Locate the cell with the specified text and output its [X, Y] center coordinate. 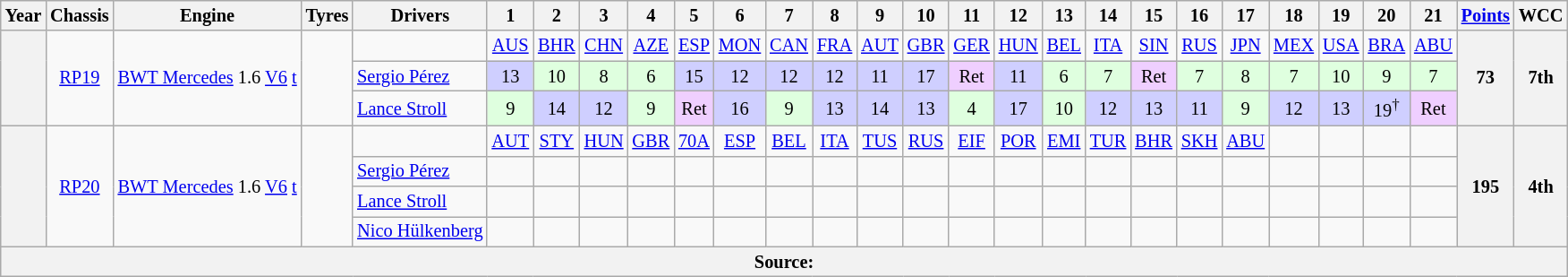
TUS [880, 141]
SKH [1199, 141]
AUS [510, 46]
JPN [1246, 46]
POR [1018, 141]
Engine [208, 15]
19 [1341, 15]
MEX [1294, 46]
TUR [1108, 141]
19† [1386, 108]
STY [557, 141]
7th [1541, 78]
RP20 [79, 186]
Points [1486, 15]
73 [1486, 78]
3 [604, 15]
EMI [1064, 141]
195 [1486, 186]
70A [695, 141]
Nico Hülkenberg [420, 231]
BRA [1386, 46]
CHN [604, 46]
1 [510, 15]
Chassis [79, 15]
Drivers [420, 15]
21 [1434, 15]
MON [739, 46]
AZE [651, 46]
GER [971, 46]
USA [1341, 46]
SIN [1154, 46]
Year [23, 15]
Tyres [328, 15]
5 [695, 15]
CAN [789, 46]
2 [557, 15]
18 [1294, 15]
4th [1541, 186]
RP19 [79, 78]
20 [1386, 15]
EIF [971, 141]
WCC [1541, 15]
Source: [784, 262]
FRA [834, 46]
